Return (x, y) of the center of cell containing provided text 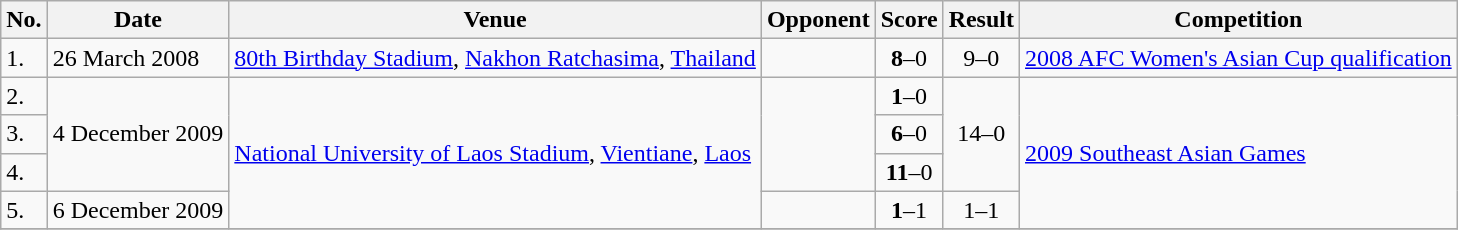
5. (24, 210)
Result (981, 20)
80th Birthday Stadium, Nakhon Ratchasima, Thailand (496, 58)
4 December 2009 (138, 134)
1–0 (909, 96)
Date (138, 20)
Competition (1239, 20)
National University of Laos Stadium, Vientiane, Laos (496, 153)
Venue (496, 20)
11–0 (909, 172)
2009 Southeast Asian Games (1239, 153)
2. (24, 96)
3. (24, 134)
2008 AFC Women's Asian Cup qualification (1239, 58)
No. (24, 20)
9–0 (981, 58)
14–0 (981, 134)
Score (909, 20)
6–0 (909, 134)
1. (24, 58)
6 December 2009 (138, 210)
4. (24, 172)
8–0 (909, 58)
26 March 2008 (138, 58)
Opponent (818, 20)
